Pinpoint the cell where the given text exists, returning its [x, y] midpoint coordinate. 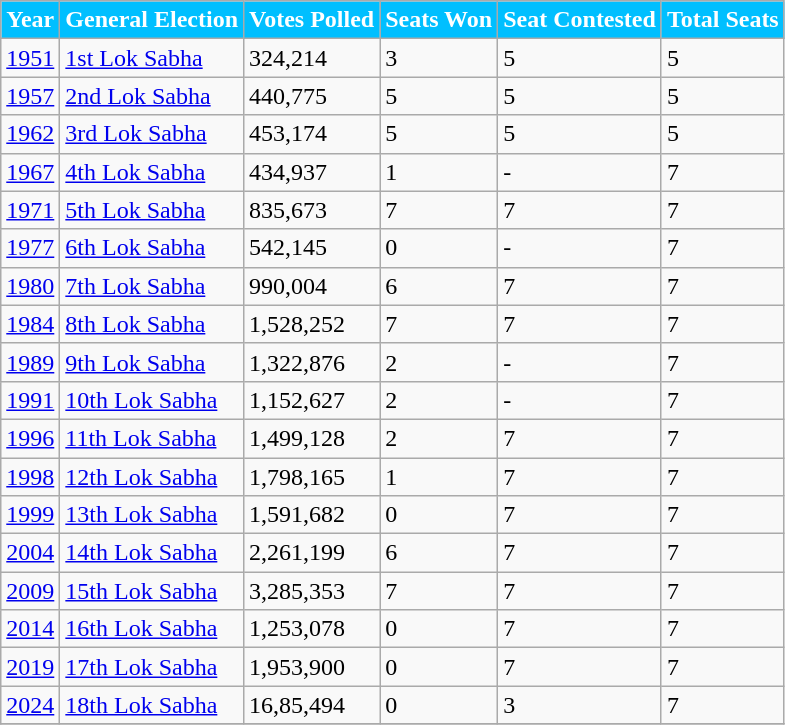
16,85,494 [312, 705]
434,937 [312, 172]
8th Lok Sabha [152, 324]
2024 [30, 705]
542,145 [312, 248]
1,798,165 [312, 477]
Year [30, 20]
1st Lok Sabha [152, 58]
15th Lok Sabha [152, 591]
453,174 [312, 134]
1998 [30, 477]
13th Lok Sabha [152, 515]
Votes Polled [312, 20]
3,285,353 [312, 591]
1980 [30, 286]
7th Lok Sabha [152, 286]
12th Lok Sabha [152, 477]
1999 [30, 515]
1957 [30, 96]
2009 [30, 591]
1,152,627 [312, 400]
1977 [30, 248]
1951 [30, 58]
Seats Won [439, 20]
835,673 [312, 210]
4th Lok Sabha [152, 172]
1,322,876 [312, 362]
1,953,900 [312, 667]
1962 [30, 134]
1989 [30, 362]
18th Lok Sabha [152, 705]
324,214 [312, 58]
General Election [152, 20]
2019 [30, 667]
2014 [30, 629]
5th Lok Sabha [152, 210]
1,499,128 [312, 438]
1991 [30, 400]
2,261,199 [312, 553]
Total Seats [722, 20]
16th Lok Sabha [152, 629]
2nd Lok Sabha [152, 96]
1971 [30, 210]
1,591,682 [312, 515]
9th Lok Sabha [152, 362]
2004 [30, 553]
17th Lok Sabha [152, 667]
1,528,252 [312, 324]
1967 [30, 172]
11th Lok Sabha [152, 438]
14th Lok Sabha [152, 553]
10th Lok Sabha [152, 400]
Seat Contested [580, 20]
6th Lok Sabha [152, 248]
1984 [30, 324]
990,004 [312, 286]
3rd Lok Sabha [152, 134]
440,775 [312, 96]
1996 [30, 438]
1,253,078 [312, 629]
